From the cell containing the given text, extract its center point as [x, y] coordinate. 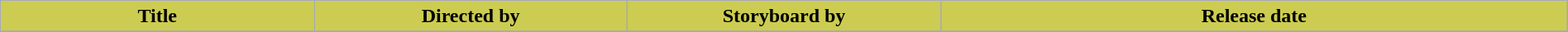
Release date [1254, 16]
Directed by [471, 16]
Title [157, 16]
Storyboard by [784, 16]
